Identify which cell holds the provided text, then report its [X, Y] central coordinate. 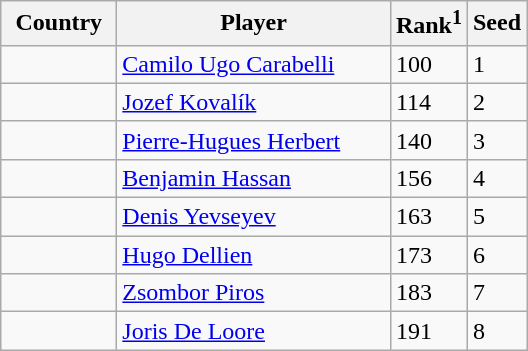
Pierre-Hugues Herbert [254, 140]
Joris De Loore [254, 331]
173 [428, 255]
183 [428, 293]
1 [496, 64]
Jozef Kovalík [254, 102]
114 [428, 102]
5 [496, 217]
Zsombor Piros [254, 293]
Camilo Ugo Carabelli [254, 64]
163 [428, 217]
191 [428, 331]
140 [428, 140]
3 [496, 140]
Player [254, 24]
8 [496, 331]
4 [496, 178]
Denis Yevseyev [254, 217]
7 [496, 293]
Hugo Dellien [254, 255]
156 [428, 178]
Rank1 [428, 24]
Country [59, 24]
6 [496, 255]
Seed [496, 24]
100 [428, 64]
Benjamin Hassan [254, 178]
2 [496, 102]
